Capture the cell that displays the provided text and extract its [X, Y] central coordinate. 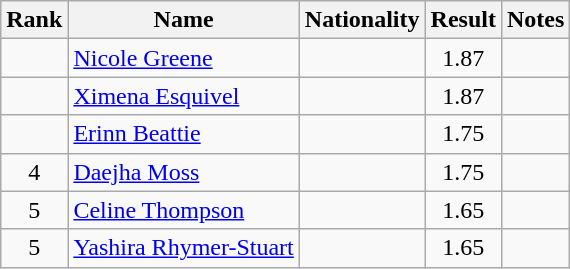
4 [34, 172]
Erinn Beattie [184, 134]
Name [184, 20]
Nationality [362, 20]
Ximena Esquivel [184, 96]
Result [463, 20]
Yashira Rhymer-Stuart [184, 248]
Daejha Moss [184, 172]
Celine Thompson [184, 210]
Rank [34, 20]
Notes [535, 20]
Nicole Greene [184, 58]
